From the cell containing the given text, extract its center point as [X, Y] coordinate. 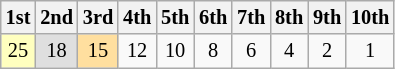
5th [175, 17]
4th [137, 17]
2 [327, 51]
4 [289, 51]
1st [18, 17]
6th [213, 17]
25 [18, 51]
10th [370, 17]
8th [289, 17]
2nd [56, 17]
15 [98, 51]
10 [175, 51]
12 [137, 51]
18 [56, 51]
3rd [98, 17]
6 [251, 51]
9th [327, 17]
7th [251, 17]
1 [370, 51]
8 [213, 51]
